From the cell containing the given text, extract its center point as (x, y) coordinate. 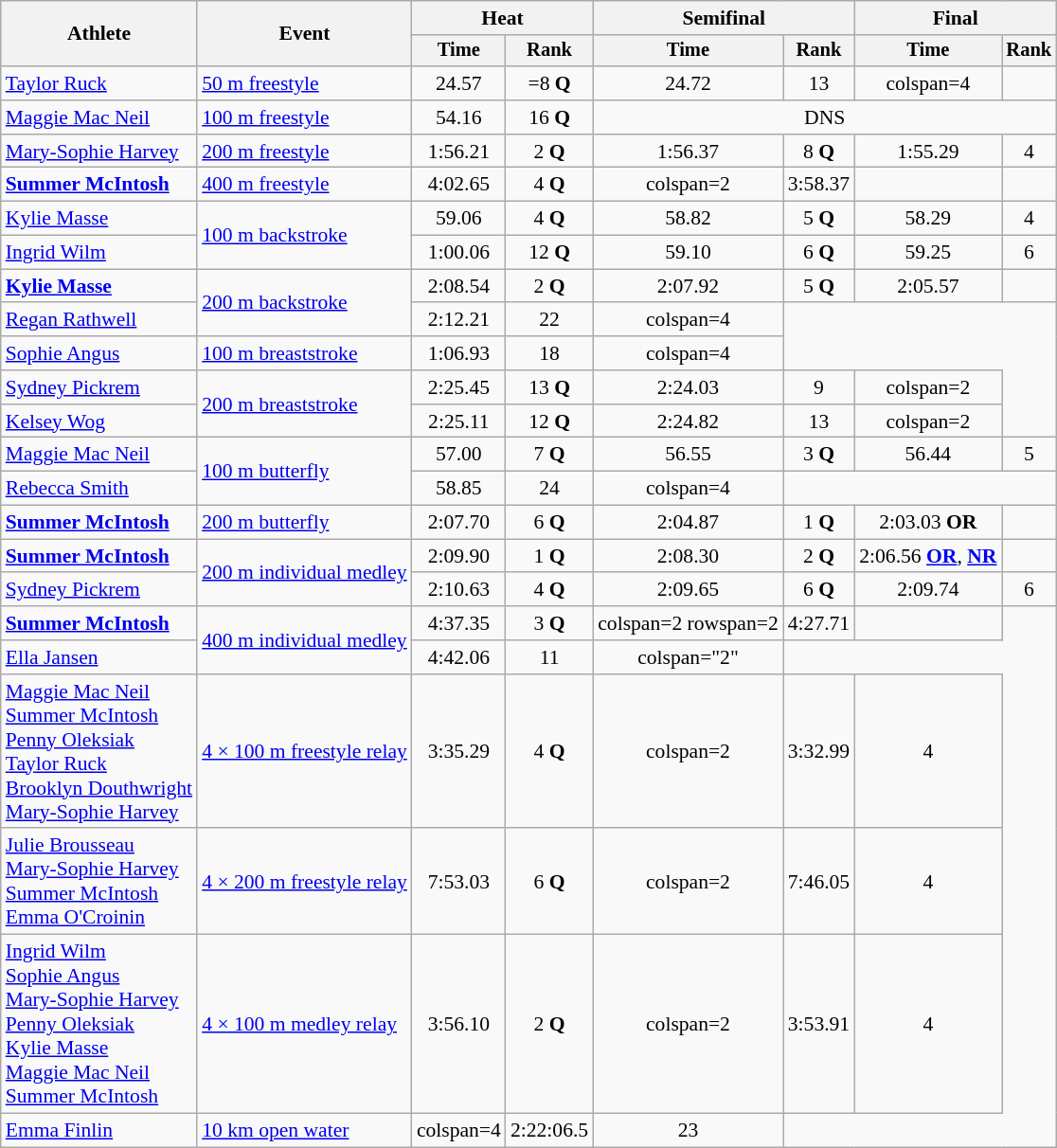
100 m breaststroke (305, 353)
Kelsey Wog (99, 422)
Mary-Sophie Harvey (99, 152)
Taylor Ruck (99, 83)
59.06 (458, 219)
2:04.87 (688, 523)
100 m butterfly (305, 472)
Maggie Mac NeilSummer McIntoshPenny OleksiakTaylor RuckBrooklyn DouthwrightMary-Sophie Harvey (99, 752)
56.44 (928, 455)
colspan=2 rowspan=2 (688, 623)
Ingrid Wilm (99, 253)
9 (818, 387)
24 (549, 489)
3:58.37 (818, 185)
3:53.91 (818, 1025)
7 Q (549, 455)
58.85 (458, 489)
2:12.21 (458, 320)
13 Q (549, 387)
7:46.05 (818, 882)
4 × 200 m freestyle relay (305, 882)
1:56.37 (688, 152)
2:07.70 (458, 523)
5 (1030, 455)
24.57 (458, 83)
2:10.63 (458, 590)
24.72 (688, 83)
7:53.03 (458, 882)
Ella Jansen (99, 657)
Final (955, 18)
200 m freestyle (305, 152)
57.00 (458, 455)
4:02.65 (458, 185)
56.55 (688, 455)
200 m backstroke (305, 303)
2:22:06.5 (549, 1131)
8 Q (818, 152)
Regan Rathwell (99, 320)
4 × 100 m freestyle relay (305, 752)
2:25.11 (458, 422)
4:37.35 (458, 623)
50 m freestyle (305, 83)
2:24.03 (688, 387)
Rebecca Smith (99, 489)
18 (549, 353)
Ingrid WilmSophie AngusMary-Sophie HarveyPenny OleksiakKylie MasseMaggie Mac NeilSummer McIntosh (99, 1025)
Semifinal (724, 18)
Sophie Angus (99, 353)
22 (549, 320)
colspan="2" (688, 657)
Julie BrousseauMary-Sophie HarveySummer McIntoshEmma O'Croinin (99, 882)
58.82 (688, 219)
4:42.06 (458, 657)
400 m individual medley (305, 640)
2:08.30 (688, 556)
3:32.99 (818, 752)
1:00.06 (458, 253)
2:03.03 OR (928, 523)
Athlete (99, 34)
2:06.56 OR, NR (928, 556)
59.25 (928, 253)
Emma Finlin (99, 1131)
1:06.93 (458, 353)
11 (549, 657)
4 × 100 m medley relay (305, 1025)
Event (305, 34)
200 m individual medley (305, 572)
100 m freestyle (305, 117)
2:09.74 (928, 590)
2:05.57 (928, 286)
200 m breaststroke (305, 404)
4:27.71 (818, 623)
1:55.29 (928, 152)
2:08.54 (458, 286)
59.10 (688, 253)
100 m backstroke (305, 235)
16 Q (549, 117)
400 m freestyle (305, 185)
200 m butterfly (305, 523)
2:09.65 (688, 590)
2:09.90 (458, 556)
2:24.82 (688, 422)
3:56.10 (458, 1025)
54.16 (458, 117)
3:35.29 (458, 752)
DNS (824, 117)
10 km open water (305, 1131)
58.29 (928, 219)
2:07.92 (688, 286)
=8 Q (549, 83)
23 (688, 1131)
Heat (502, 18)
1:56.21 (458, 152)
2:25.45 (458, 387)
